Return [x, y] of the center of cell containing provided text 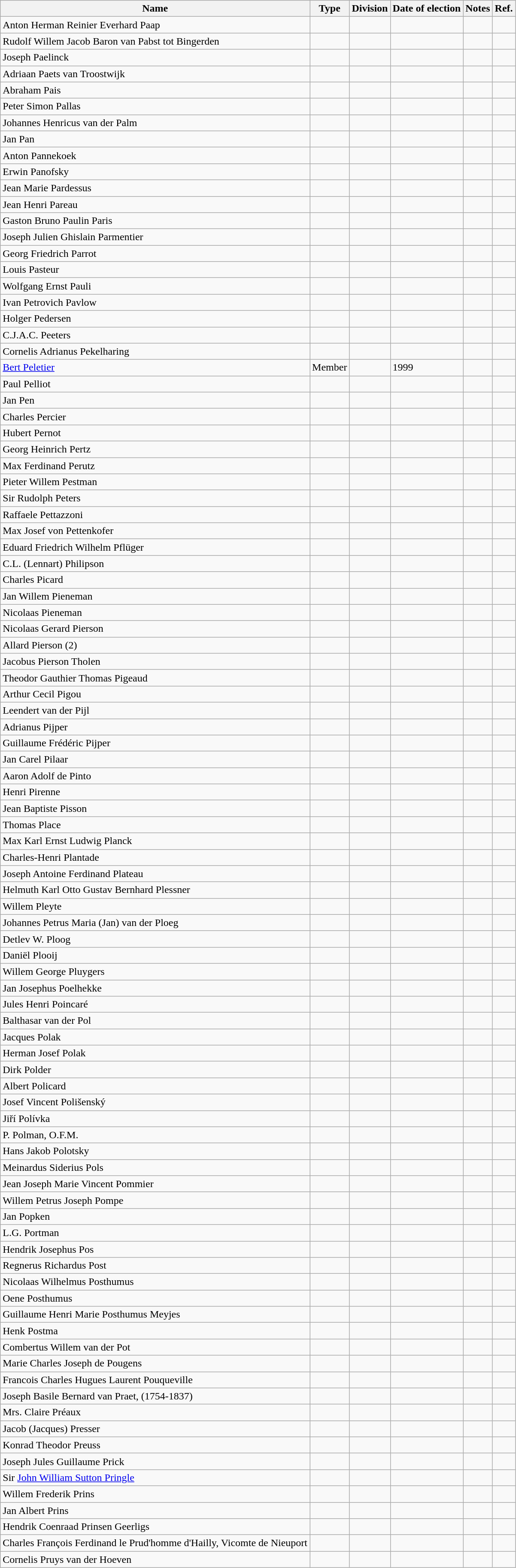
Jacques Polak [155, 1037]
Aaron Adolf de Pinto [155, 776]
Abraham Pais [155, 90]
C.L. (Lennart) Philipson [155, 564]
Gaston Bruno Paulin Paris [155, 221]
Sir Rudolph Peters [155, 498]
Member [330, 368]
Jan Popken [155, 1216]
Joseph Paelinck [155, 57]
Allard Pierson (2) [155, 645]
Detlev W. Ploog [155, 939]
Theodor Gauthier Thomas Pigeaud [155, 678]
Max Josef von Pettenkofer [155, 531]
Ivan Petrovich Pavlow [155, 302]
Arthur Cecil Pigou [155, 694]
Type [330, 9]
Division [370, 9]
Peter Simon Pallas [155, 106]
Holger Pedersen [155, 319]
Cornelis Pruys van der Hoeven [155, 1559]
P. Polman, O.F.M. [155, 1135]
Helmuth Karl Otto Gustav Bernhard Plessner [155, 890]
Adriaan Paets van Troostwijk [155, 74]
Louis Pasteur [155, 270]
Dirk Polder [155, 1070]
Regnerus Richardus Post [155, 1266]
Charles Picard [155, 580]
C.J.A.C. Peeters [155, 335]
Jan Josephus Poelhekke [155, 988]
Albert Policard [155, 1086]
Willem Petrus Joseph Pompe [155, 1200]
Ref. [504, 9]
Max Ferdinand Perutz [155, 465]
Jan Albert Prins [155, 1510]
Jiří Polívka [155, 1119]
Joseph Basile Bernard van Praet, (1754-1837) [155, 1396]
Georg Friedrich Parrot [155, 253]
Thomas Place [155, 825]
Hendrik Coenraad Prinsen Geerligs [155, 1527]
Jean Marie Pardessus [155, 188]
Jean Henri Pareau [155, 205]
Joseph Antoine Ferdinand Plateau [155, 874]
Hubert Pernot [155, 433]
Charles-Henri Plantade [155, 857]
Jan Willem Pieneman [155, 596]
Jan Pan [155, 139]
Johannes Petrus Maria (Jan) van der Ploeg [155, 923]
Notes [478, 9]
Willem Frederik Prins [155, 1494]
Oene Posthumus [155, 1298]
Nicolaas Pieneman [155, 612]
Jacobus Pierson Tholen [155, 661]
Joseph Jules Guillaume Prick [155, 1461]
Charles Percier [155, 416]
Wolfgang Ernst Pauli [155, 286]
Hendrik Josephus Pos [155, 1249]
Date of election [427, 9]
Henk Postma [155, 1331]
Henri Pirenne [155, 792]
Paul Pelliot [155, 384]
Jan Carel Pilaar [155, 760]
Rudolf Willem Jacob Baron van Pabst tot Bingerden [155, 41]
Willem George Pluygers [155, 971]
Bert Peletier [155, 368]
Balthasar van der Pol [155, 1021]
Combertus Willem van der Pot [155, 1347]
Marie Charles Joseph de Pougens [155, 1363]
Nicolaas Gerard Pierson [155, 629]
Willem Pleyte [155, 906]
Jan Pen [155, 400]
Leendert van der Pijl [155, 710]
Joseph Julien Ghislain Parmentier [155, 237]
Herman Josef Polak [155, 1053]
Cornelis Adrianus Pekelharing [155, 351]
Eduard Friedrich Wilhelm Pflüger [155, 547]
Guillaume Henri Marie Posthumus Meyjes [155, 1315]
1999 [427, 368]
Daniël Plooij [155, 955]
Francois Charles Hugues Laurent Pouqueville [155, 1380]
Name [155, 9]
Guillaume Frédéric Pijper [155, 743]
Jules Henri Poincaré [155, 1004]
Anton Herman Reinier Everhard Paap [155, 25]
Jean Joseph Marie Vincent Pommier [155, 1184]
Meinardus Siderius Pols [155, 1167]
Adrianus Pijper [155, 727]
Johannes Henricus van der Palm [155, 123]
Georg Heinrich Pertz [155, 449]
Raffaele Pettazzoni [155, 515]
Jacob (Jacques) Presser [155, 1429]
L.G. Portman [155, 1233]
Max Karl Ernst Ludwig Planck [155, 841]
Anton Pannekoek [155, 155]
Jean Baptiste Pisson [155, 808]
Nicolaas Wilhelmus Posthumus [155, 1282]
Pieter Willem Pestman [155, 482]
Sir John William Sutton Pringle [155, 1478]
Erwin Panofsky [155, 172]
Josef Vincent Polišenský [155, 1102]
Konrad Theodor Preuss [155, 1445]
Charles François Ferdinand le Prud'homme d'Hailly, Vicomte de Nieuport [155, 1543]
Mrs. Claire Préaux [155, 1412]
Hans Jakob Polotsky [155, 1151]
